Return [X, Y] of the center of cell containing provided text 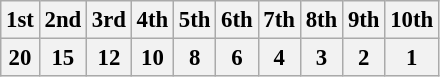
9th [364, 20]
20 [20, 58]
1st [20, 20]
5th [195, 20]
10th [412, 20]
7th [279, 20]
3 [321, 58]
1 [412, 58]
2nd [62, 20]
4 [279, 58]
4th [152, 20]
10 [152, 58]
12 [110, 58]
3rd [110, 20]
6 [237, 58]
8th [321, 20]
15 [62, 58]
6th [237, 20]
2 [364, 58]
8 [195, 58]
